Extract the [X, Y] coordinate from the center of the cell holding the provided text.  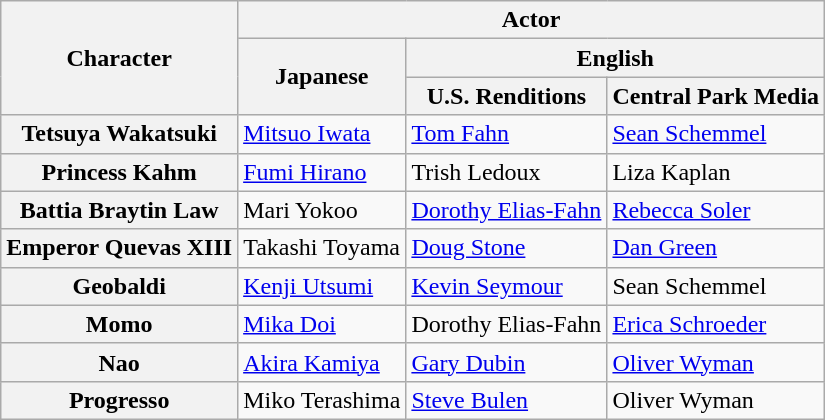
Steve Bulen [506, 400]
Kevin Seymour [506, 286]
Miko Terashima [322, 400]
Trish Ledoux [506, 172]
Emperor Quevas XIII [120, 248]
Japanese [322, 77]
Dan Green [716, 248]
Actor [532, 20]
Geobaldi [120, 286]
U.S. Renditions [506, 96]
Character [120, 58]
Kenji Utsumi [322, 286]
Rebecca Soler [716, 210]
Nao [120, 362]
Mika Doi [322, 324]
Akira Kamiya [322, 362]
Gary Dubin [506, 362]
Liza Kaplan [716, 172]
English [616, 58]
Princess Kahm [120, 172]
Momo [120, 324]
Progresso [120, 400]
Doug Stone [506, 248]
Mari Yokoo [322, 210]
Central Park Media [716, 96]
Erica Schroeder [716, 324]
Tom Fahn [506, 134]
Fumi Hirano [322, 172]
Tetsuya Wakatsuki [120, 134]
Takashi Toyama [322, 248]
Mitsuo Iwata [322, 134]
Battia Braytin Law [120, 210]
